For the text-containing cell, return its midpoint in [X, Y] coordinate format. 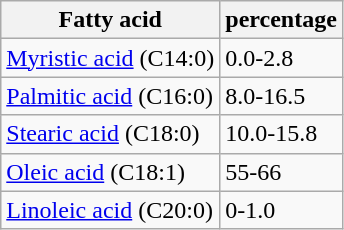
10.0-15.8 [282, 134]
8.0-16.5 [282, 96]
percentage [282, 20]
Fatty acid [110, 20]
Myristic acid (C14:0) [110, 58]
Oleic acid (C18:1) [110, 172]
0-1.0 [282, 210]
0.0-2.8 [282, 58]
Palmitic acid (C16:0) [110, 96]
Stearic acid (C18:0) [110, 134]
55-66 [282, 172]
Linoleic acid (C20:0) [110, 210]
